Provide the (x, y) coordinate of the cell's center where the given text is located.  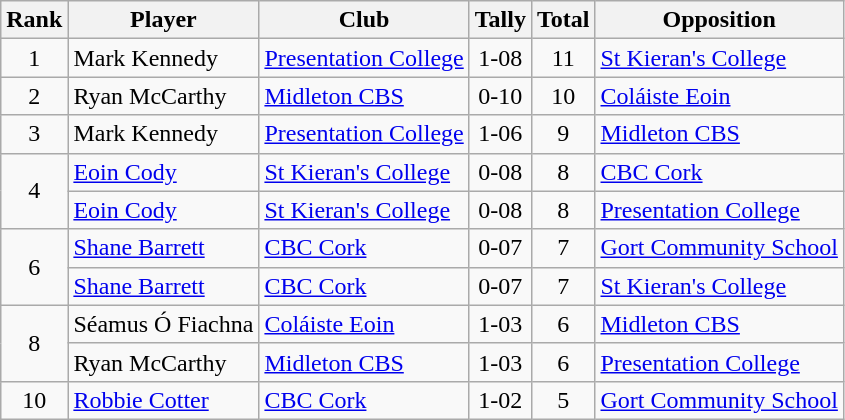
Opposition (719, 20)
Tally (500, 20)
1-02 (500, 400)
1 (34, 58)
5 (563, 400)
9 (563, 134)
11 (563, 58)
1-06 (500, 134)
2 (34, 96)
Robbie Cotter (164, 400)
0-10 (500, 96)
Rank (34, 20)
Club (364, 20)
Total (563, 20)
1-08 (500, 58)
3 (34, 134)
4 (34, 191)
Séamus Ó Fiachna (164, 324)
Player (164, 20)
